Pinpoint the cell where the given text exists, returning its [x, y] midpoint coordinate. 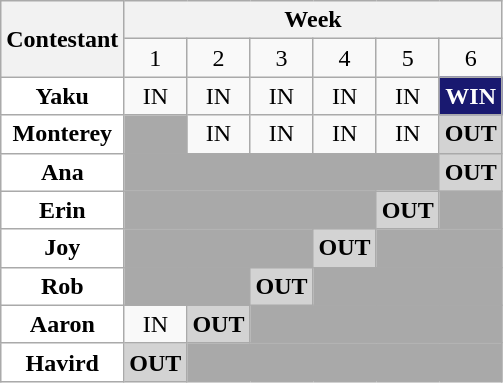
Rob [62, 286]
Erin [62, 210]
Ana [62, 172]
Havird [62, 362]
Contestant [62, 39]
5 [408, 58]
3 [282, 58]
WIN [470, 96]
Aaron [62, 324]
Joy [62, 248]
4 [344, 58]
2 [218, 58]
Week [313, 20]
Yaku [62, 96]
Monterey [62, 134]
1 [156, 58]
6 [470, 58]
